Extract the [x, y] coordinate from the center of the cell holding the provided text.  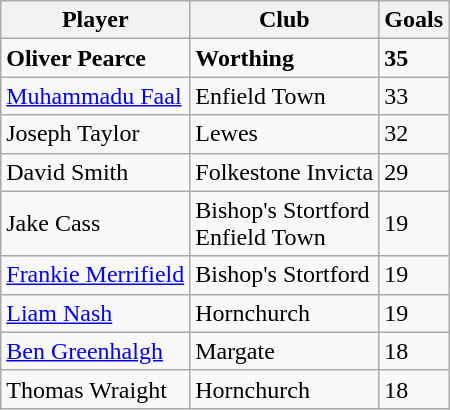
David Smith [96, 172]
Goals [414, 20]
Margate [284, 351]
Enfield Town [284, 96]
Club [284, 20]
Player [96, 20]
Frankie Merrifield [96, 275]
Liam Nash [96, 313]
Folkestone Invicta [284, 172]
Thomas Wraight [96, 389]
Ben Greenhalgh [96, 351]
Joseph Taylor [96, 134]
Oliver Pearce [96, 58]
Muhammadu Faal [96, 96]
35 [414, 58]
Bishop's Stortford [284, 275]
Jake Cass [96, 224]
Bishop's StortfordEnfield Town [284, 224]
Lewes [284, 134]
29 [414, 172]
33 [414, 96]
Worthing [284, 58]
32 [414, 134]
